For the text-containing cell, return its midpoint in [x, y] coordinate format. 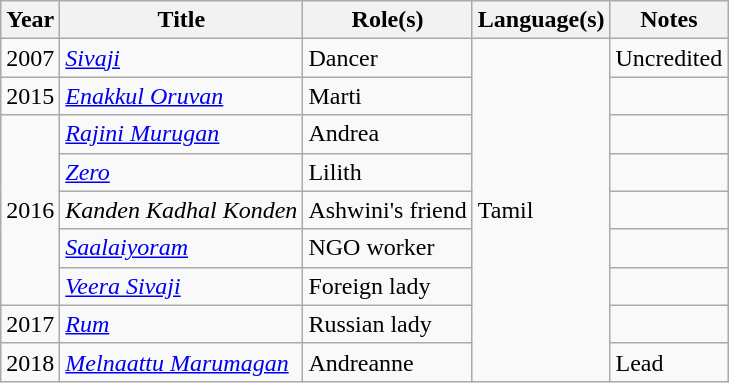
Tamil [541, 210]
Andreanne [388, 362]
2007 [30, 58]
Year [30, 20]
Rajini Murugan [182, 134]
Lead [669, 362]
Uncredited [669, 58]
Enakkul Oruvan [182, 96]
Title [182, 20]
Melnaattu Marumagan [182, 362]
Foreign lady [388, 286]
Lilith [388, 172]
Role(s) [388, 20]
Andrea [388, 134]
Sivaji [182, 58]
2018 [30, 362]
Saalaiyoram [182, 248]
Russian lady [388, 324]
Veera Sivaji [182, 286]
Kanden Kadhal Konden [182, 210]
2015 [30, 96]
Ashwini's friend [388, 210]
Rum [182, 324]
NGO worker [388, 248]
Notes [669, 20]
Language(s) [541, 20]
Zero [182, 172]
2016 [30, 210]
Dancer [388, 58]
Marti [388, 96]
2017 [30, 324]
